For the text-containing cell, return its midpoint in [x, y] coordinate format. 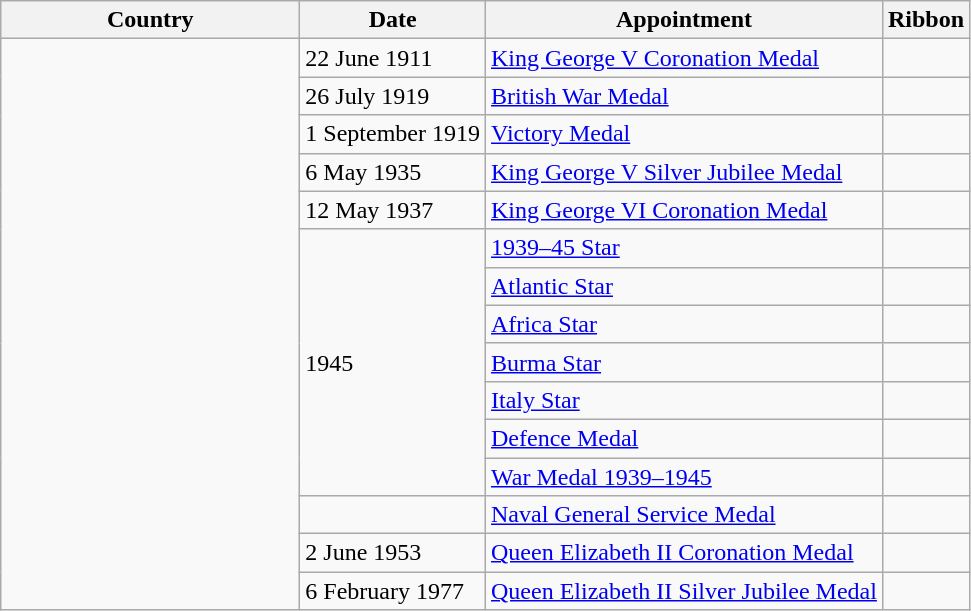
6 May 1935 [393, 172]
22 June 1911 [393, 58]
Naval General Service Medal [684, 515]
Burma Star [684, 362]
Defence Medal [684, 438]
Country [150, 20]
Victory Medal [684, 134]
Queen Elizabeth II Coronation Medal [684, 553]
Date [393, 20]
Queen Elizabeth II Silver Jubilee Medal [684, 591]
Atlantic Star [684, 286]
26 July 1919 [393, 96]
Ribbon [926, 20]
1939–45 Star [684, 248]
Africa Star [684, 324]
1 September 1919 [393, 134]
King George VI Coronation Medal [684, 210]
12 May 1937 [393, 210]
King George V Coronation Medal [684, 58]
Italy Star [684, 400]
6 February 1977 [393, 591]
2 June 1953 [393, 553]
1945 [393, 362]
Appointment [684, 20]
British War Medal [684, 96]
War Medal 1939–1945 [684, 477]
King George V Silver Jubilee Medal [684, 172]
